Determine the (x, y) coordinate at the center of the cell enclosing the given text.  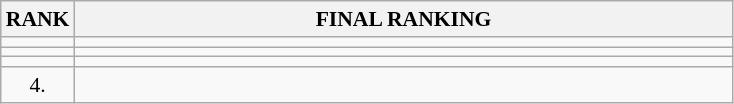
RANK (38, 19)
4. (38, 85)
FINAL RANKING (403, 19)
